Return the [X, Y] coordinate for the center point of the cell that contains the specified text.  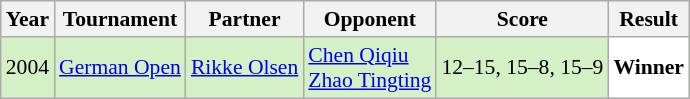
Score [522, 19]
Winner [648, 68]
Partner [244, 19]
Year [28, 19]
2004 [28, 68]
Chen Qiqiu Zhao Tingting [370, 68]
Rikke Olsen [244, 68]
Opponent [370, 19]
Tournament [120, 19]
12–15, 15–8, 15–9 [522, 68]
German Open [120, 68]
Result [648, 19]
